Return (X, Y) of the center of cell containing provided text 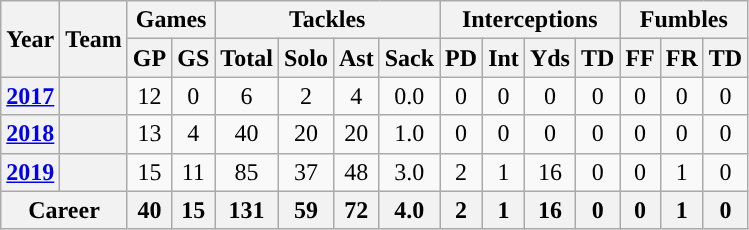
Interceptions (530, 20)
Year (30, 39)
72 (356, 210)
Ast (356, 58)
3.0 (409, 172)
Team (94, 39)
Int (504, 58)
FR (682, 58)
6 (247, 96)
Career (64, 210)
PD (462, 58)
Games (170, 20)
Tackles (328, 20)
48 (356, 172)
2019 (30, 172)
GS (194, 58)
Yds (550, 58)
1.0 (409, 134)
85 (247, 172)
Fumbles (684, 20)
Sack (409, 58)
12 (149, 96)
37 (306, 172)
2017 (30, 96)
4.0 (409, 210)
FF (640, 58)
Solo (306, 58)
59 (306, 210)
131 (247, 210)
0.0 (409, 96)
11 (194, 172)
2018 (30, 134)
Total (247, 58)
GP (149, 58)
13 (149, 134)
